Capture the cell that displays the provided text and extract its (x, y) central coordinate. 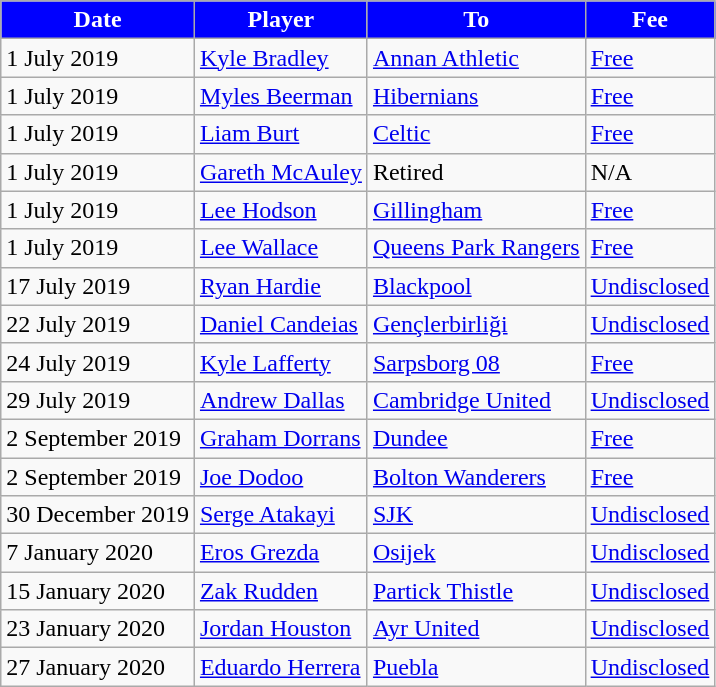
22 July 2019 (98, 324)
24 July 2019 (98, 362)
Hibernians (476, 96)
Retired (476, 172)
Partick Thistle (476, 591)
SJK (476, 515)
Gareth McAuley (280, 172)
Liam Burt (280, 134)
30 December 2019 (98, 515)
Annan Athletic (476, 58)
Jordan Houston (280, 629)
Zak Rudden (280, 591)
Dundee (476, 438)
Eros Grezda (280, 553)
Sarpsborg 08 (476, 362)
Graham Dorrans (280, 438)
Bolton Wanderers (476, 477)
Kyle Lafferty (280, 362)
Andrew Dallas (280, 400)
To (476, 20)
Cambridge United (476, 400)
23 January 2020 (98, 629)
Kyle Bradley (280, 58)
Serge Atakayi (280, 515)
Osijek (476, 553)
Lee Wallace (280, 248)
Daniel Candeias (280, 324)
Ayr United (476, 629)
7 January 2020 (98, 553)
Ryan Hardie (280, 286)
Lee Hodson (280, 210)
Puebla (476, 667)
29 July 2019 (98, 400)
17 July 2019 (98, 286)
Myles Beerman (280, 96)
Fee (650, 20)
Queens Park Rangers (476, 248)
Eduardo Herrera (280, 667)
Date (98, 20)
Joe Dodoo (280, 477)
Gençlerbirliği (476, 324)
Blackpool (476, 286)
Player (280, 20)
27 January 2020 (98, 667)
Celtic (476, 134)
N/A (650, 172)
Gillingham (476, 210)
15 January 2020 (98, 591)
